Provide the [x, y] coordinate of the cell's center where the given text is located.  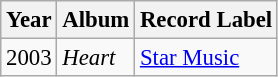
Heart [96, 58]
Star Music [206, 58]
Record Label [206, 20]
2003 [29, 58]
Album [96, 20]
Year [29, 20]
